Output the (X, Y) coordinate of the center of the cell containing the given text.  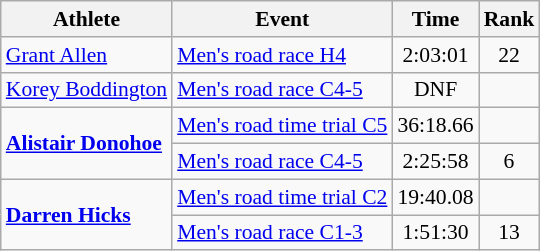
36:18.66 (435, 126)
2:03:01 (435, 55)
Athlete (86, 19)
13 (510, 233)
Rank (510, 19)
Men's road race H4 (282, 55)
1:51:30 (435, 233)
6 (510, 162)
22 (510, 55)
19:40.08 (435, 197)
Grant Allen (86, 55)
Darren Hicks (86, 214)
2:25:58 (435, 162)
DNF (435, 90)
Time (435, 19)
Men's road time trial C5 (282, 126)
Alistair Donohoe (86, 144)
Event (282, 19)
Korey Boddington (86, 90)
Men's road race C1-3 (282, 233)
Men's road time trial C2 (282, 197)
